Determine the [x, y] coordinate at the center of the cell enclosing the given text.  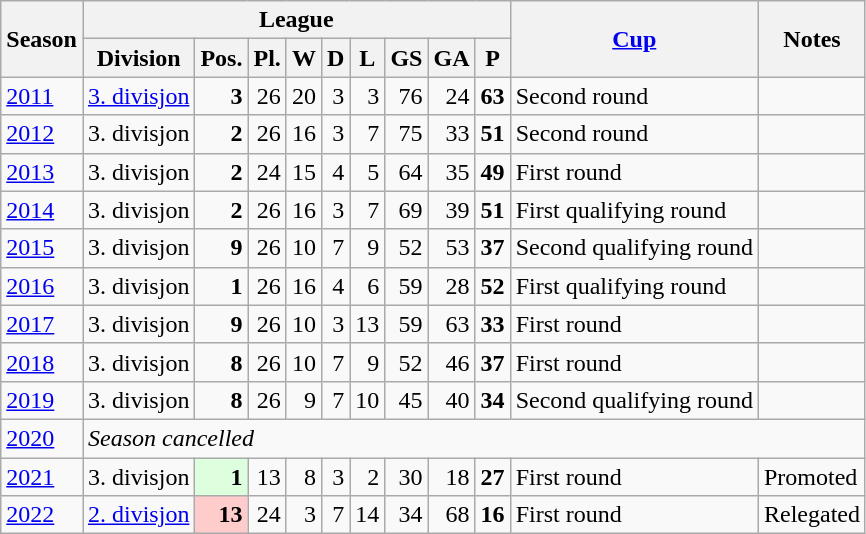
Notes [812, 39]
Division [138, 58]
6 [368, 286]
18 [452, 477]
35 [452, 172]
76 [406, 96]
Season cancelled [474, 438]
5 [368, 172]
49 [492, 172]
Relegated [812, 515]
2019 [42, 400]
W [304, 58]
2. divisjon [138, 515]
2022 [42, 515]
2020 [42, 438]
Pl. [267, 58]
68 [452, 515]
2013 [42, 172]
2014 [42, 210]
69 [406, 210]
GS [406, 58]
30 [406, 477]
Cup [634, 39]
Pos. [222, 58]
D [335, 58]
64 [406, 172]
75 [406, 134]
L [368, 58]
14 [368, 515]
2012 [42, 134]
2017 [42, 324]
15 [304, 172]
2015 [42, 248]
53 [452, 248]
39 [452, 210]
Season [42, 39]
Promoted [812, 477]
20 [304, 96]
GA [452, 58]
45 [406, 400]
2011 [42, 96]
40 [452, 400]
27 [492, 477]
2016 [42, 286]
2018 [42, 362]
46 [452, 362]
28 [452, 286]
League [296, 20]
2021 [42, 477]
P [492, 58]
